Return the (X, Y) coordinate for the center point of the cell that contains the specified text.  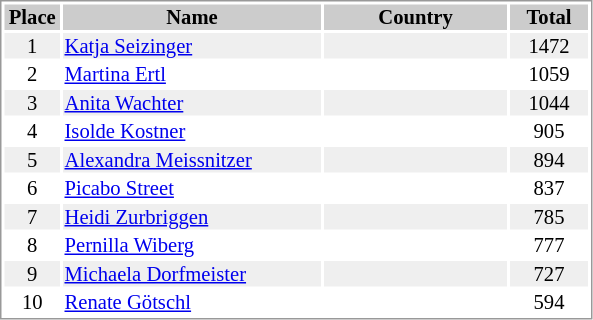
7 (32, 217)
594 (549, 303)
2 (32, 75)
837 (549, 189)
894 (549, 160)
785 (549, 217)
Martina Ertl (192, 75)
1059 (549, 75)
Name (192, 17)
Pernilla Wiberg (192, 245)
Isolde Kostner (192, 131)
1 (32, 46)
9 (32, 274)
905 (549, 131)
1044 (549, 103)
Michaela Dorfmeister (192, 274)
6 (32, 189)
Total (549, 17)
Place (32, 17)
4 (32, 131)
Heidi Zurbriggen (192, 217)
Country (416, 17)
727 (549, 274)
Picabo Street (192, 189)
777 (549, 245)
8 (32, 245)
Anita Wachter (192, 103)
Renate Götschl (192, 303)
3 (32, 103)
Alexandra Meissnitzer (192, 160)
1472 (549, 46)
Katja Seizinger (192, 46)
10 (32, 303)
5 (32, 160)
